Extract the [X, Y] coordinate from the center of the cell holding the provided text.  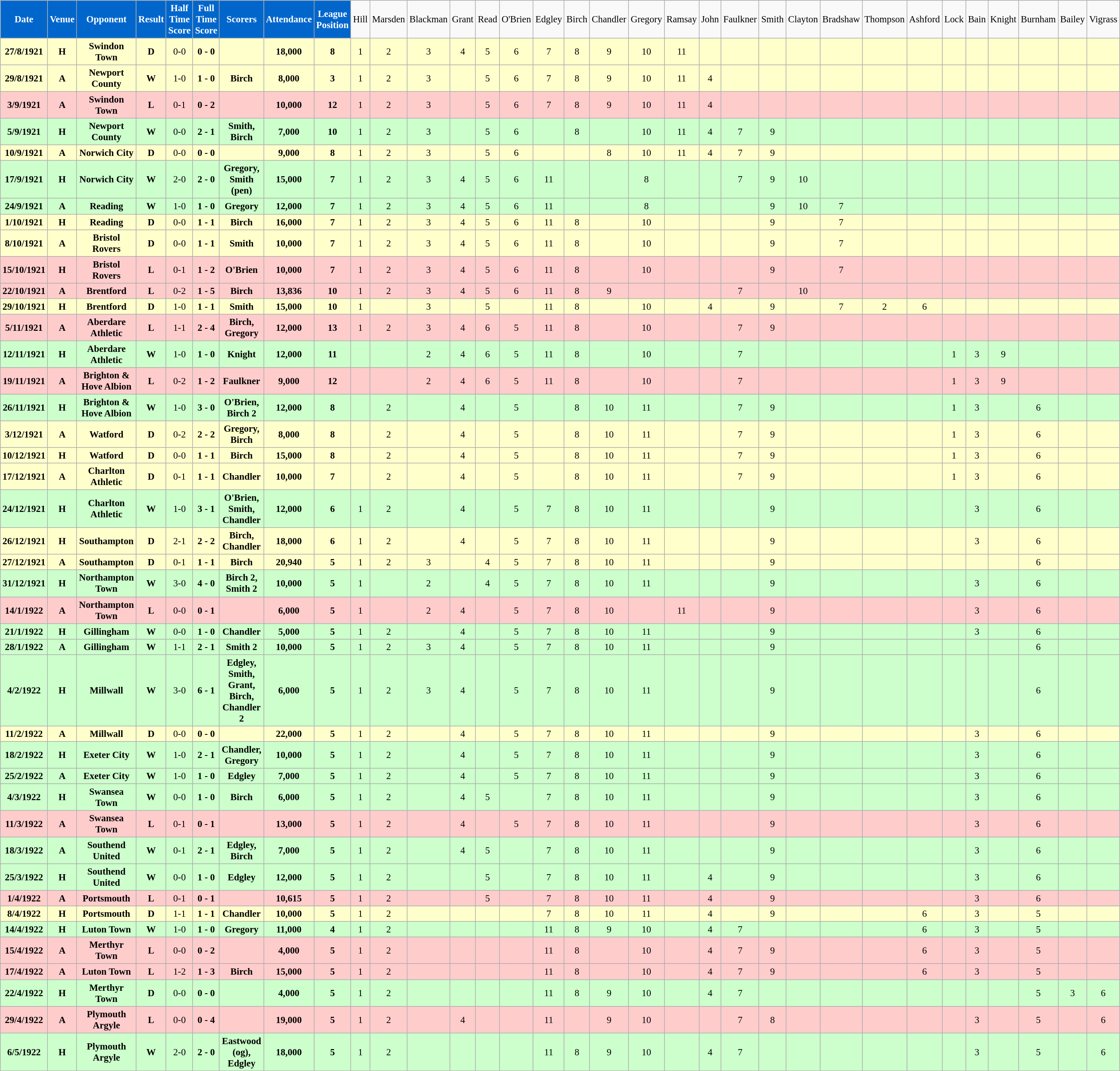
Bailey [1072, 19]
26/11/1921 [24, 408]
13,000 [289, 824]
22/4/1922 [24, 993]
Gregory, Smith (pen) [241, 179]
Chandler, Gregory [241, 755]
12/11/1921 [24, 354]
16,000 [289, 222]
Hill [361, 19]
24/12/1921 [24, 509]
13 [332, 328]
Full Time Score [206, 19]
28/1/1922 [24, 647]
Read [487, 19]
O'Brien, Birch 2 [241, 408]
John [710, 19]
Smith 2 [241, 647]
Gregory, Birch [241, 434]
Birch, Chandler [241, 541]
11,000 [289, 930]
5/11/1921 [24, 328]
17/9/1921 [24, 179]
Grant [463, 19]
Bradshaw [841, 19]
4/2/1922 [24, 691]
Edgley, Birch [241, 851]
29/10/1921 [24, 306]
0 - 4 [206, 1020]
27/12/1921 [24, 562]
1/10/1921 [24, 222]
10/9/1921 [24, 153]
29/4/1922 [24, 1020]
6 - 1 [206, 691]
3 - 1 [206, 509]
Ramsay [682, 19]
2 - 4 [206, 328]
11/3/1922 [24, 824]
2-1 [179, 541]
11/2/1922 [24, 734]
Birch, Gregory [241, 328]
3/12/1921 [24, 434]
Date [24, 19]
Smith, Birch [241, 131]
10,615 [289, 899]
26/12/1921 [24, 541]
20,940 [289, 562]
3 - 0 [206, 408]
Clayton [803, 19]
Edgley, Smith, Grant, Birch, Chandler 2 [241, 691]
League Position [332, 19]
15/10/1921 [24, 270]
25/3/1922 [24, 877]
14/1/1922 [24, 610]
19/11/1921 [24, 381]
1 - 3 [206, 972]
Scorers [241, 19]
25/2/1922 [24, 776]
1-2 [179, 972]
Marsden [389, 19]
Half Time Score [179, 19]
19,000 [289, 1020]
24/9/1921 [24, 206]
Ashford [924, 19]
1/4/1922 [24, 899]
13,836 [289, 291]
31/12/1921 [24, 584]
5/9/1921 [24, 131]
6/5/1922 [24, 1052]
21/1/1922 [24, 631]
17/4/1922 [24, 972]
Result [151, 19]
18/3/1922 [24, 851]
22/10/1921 [24, 291]
15/4/1922 [24, 950]
27/8/1921 [24, 52]
Attendance [289, 19]
Birch 2, Smith 2 [241, 584]
Eastwood (og), Edgley [241, 1052]
10/12/1921 [24, 456]
Opponent [107, 19]
18/2/1922 [24, 755]
Burnham [1039, 19]
Bain [977, 19]
8/10/1921 [24, 243]
Lock [954, 19]
4/3/1922 [24, 797]
17/12/1921 [24, 476]
3/9/1921 [24, 105]
5,000 [289, 631]
8/4/1922 [24, 914]
Vigrass [1103, 19]
1 - 5 [206, 291]
Blackman [428, 19]
Thompson [884, 19]
O'Brien, Smith, Chandler [241, 509]
4 - 0 [206, 584]
22,000 [289, 734]
Venue [62, 19]
14/4/1922 [24, 930]
29/8/1921 [24, 79]
